Determine the [X, Y] coordinate at the center of the cell enclosing the given text.  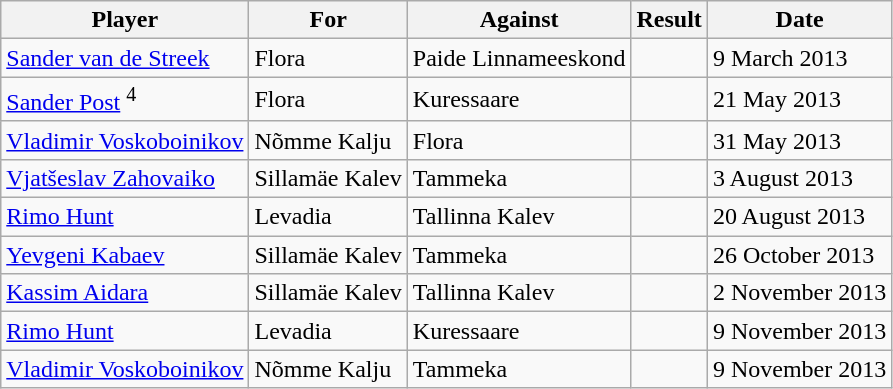
31 May 2013 [799, 140]
Paide Linnameeskond [519, 58]
Date [799, 20]
For [328, 20]
21 May 2013 [799, 100]
9 March 2013 [799, 58]
20 August 2013 [799, 217]
Sander van de Streek [125, 58]
26 October 2013 [799, 255]
Against [519, 20]
Sander Post 4 [125, 100]
Kassim Aidara [125, 293]
Vjatšeslav Zahovaiko [125, 178]
3 August 2013 [799, 178]
Yevgeni Kabaev [125, 255]
Player [125, 20]
Result [669, 20]
2 November 2013 [799, 293]
